Scan for the cell matching the given text and deliver its [X, Y] coordinate at center. 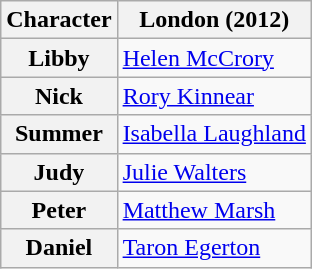
Peter [59, 210]
Isabella Laughland [214, 134]
Matthew Marsh [214, 210]
Nick [59, 96]
Helen McCrory [214, 58]
London (2012) [214, 20]
Rory Kinnear [214, 96]
Character [59, 20]
Summer [59, 134]
Libby [59, 58]
Julie Walters [214, 172]
Taron Egerton [214, 248]
Daniel [59, 248]
Judy [59, 172]
